Locate the cell with the specified text and output its [x, y] center coordinate. 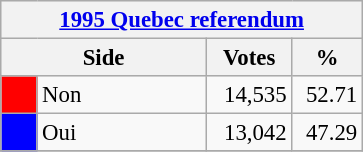
52.71 [328, 95]
% [328, 58]
Side [104, 58]
Non [122, 95]
13,042 [249, 133]
Oui [122, 133]
1995 Quebec referendum [182, 20]
14,535 [249, 95]
Votes [249, 58]
47.29 [328, 133]
